Identify which cell holds the provided text, then report its (x, y) central coordinate. 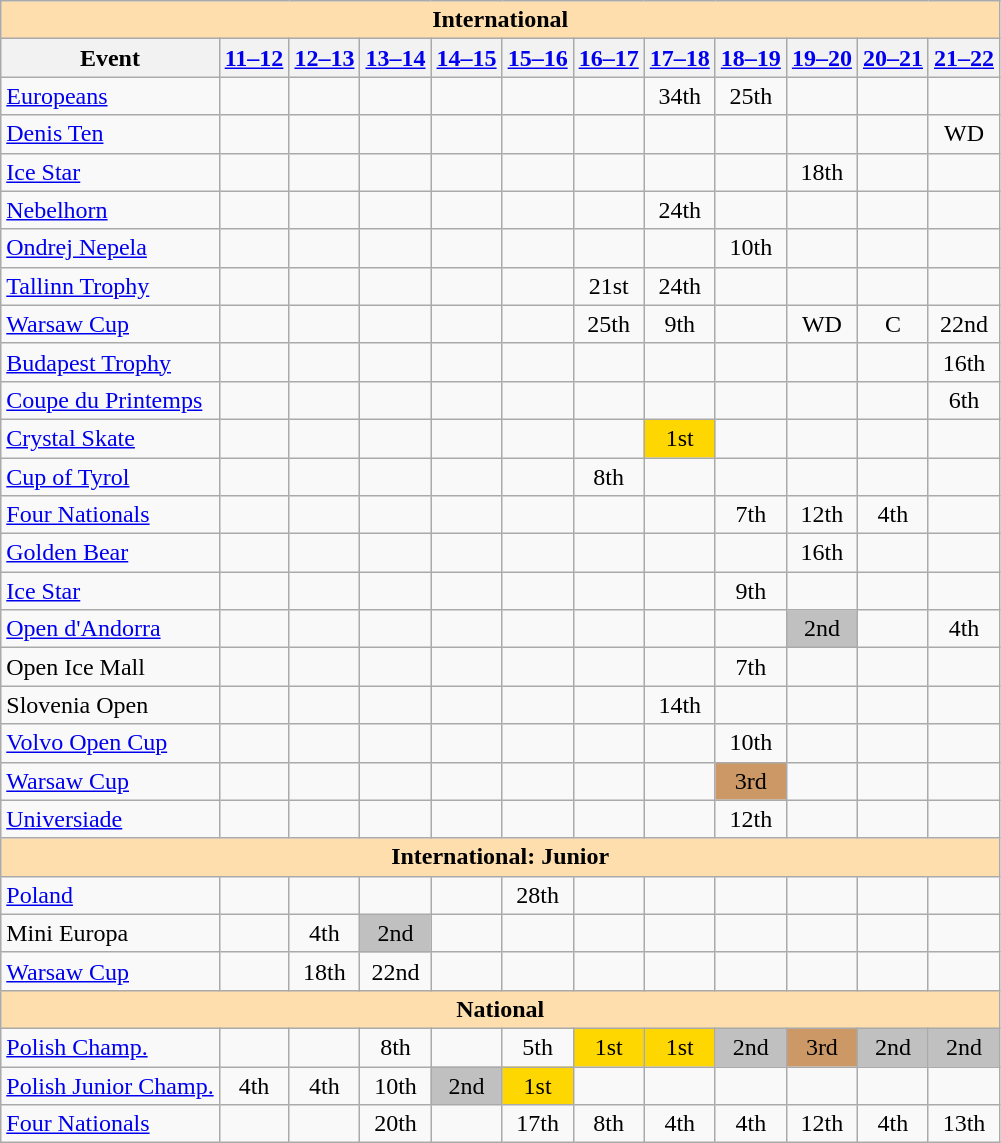
Poland (110, 895)
Europeans (110, 96)
21–22 (964, 58)
20–21 (892, 58)
Open Ice Mall (110, 667)
20th (396, 1124)
Open d'Andorra (110, 629)
Ondrej Nepela (110, 248)
Volvo Open Cup (110, 743)
16–17 (608, 58)
Denis Ten (110, 134)
Slovenia Open (110, 705)
International: Junior (500, 857)
Crystal Skate (110, 438)
5th (538, 1047)
13–14 (396, 58)
17th (538, 1124)
17–18 (680, 58)
12–13 (324, 58)
Nebelhorn (110, 210)
13th (964, 1124)
Golden Bear (110, 553)
14–15 (466, 58)
28th (538, 895)
19–20 (822, 58)
34th (680, 96)
Polish Junior Champ. (110, 1085)
Mini Europa (110, 933)
Universiade (110, 819)
6th (964, 400)
14th (680, 705)
15–16 (538, 58)
Event (110, 58)
Polish Champ. (110, 1047)
11–12 (254, 58)
C (892, 324)
Cup of Tyrol (110, 477)
Tallinn Trophy (110, 286)
Budapest Trophy (110, 362)
Coupe du Printemps (110, 400)
International (500, 20)
18–19 (750, 58)
21st (608, 286)
National (500, 1009)
